Search for the cell housing the specified text and yield its [X, Y] center coordinate. 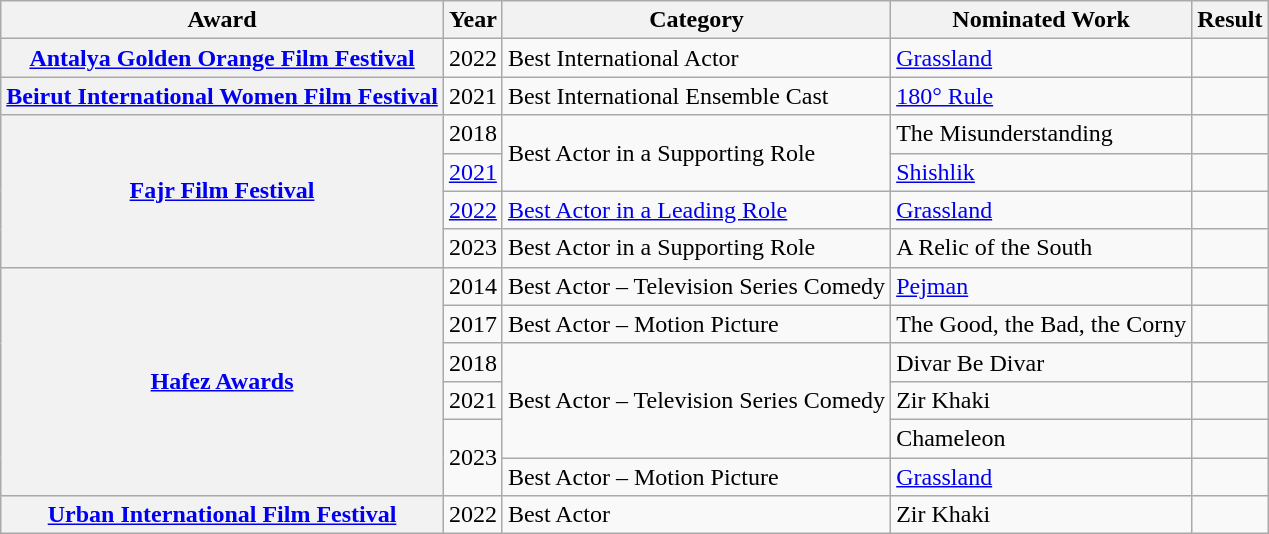
Result [1230, 20]
Beirut International Women Film Festival [222, 96]
Best International Actor [696, 58]
180° Rule [1042, 96]
Nominated Work [1042, 20]
Hafez Awards [222, 381]
Best International Ensemble Cast [696, 96]
The Good, the Bad, the Corny [1042, 324]
Award [222, 20]
2017 [472, 324]
2014 [472, 286]
Fajr Film Festival [222, 191]
Chameleon [1042, 438]
Category [696, 20]
Year [472, 20]
Best Actor [696, 515]
Pejman [1042, 286]
A Relic of the South [1042, 248]
Antalya Golden Orange Film Festival [222, 58]
Urban International Film Festival [222, 515]
Divar Be Divar [1042, 362]
The Misunderstanding [1042, 134]
Best Actor in a Leading Role [696, 210]
Shishlik [1042, 172]
